Detect which cell encompasses the target text, then output its [x, y] center coordinate. 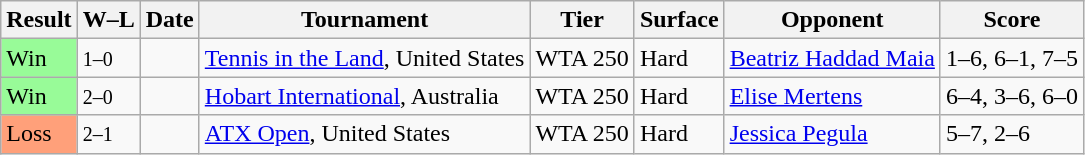
Tournament [364, 20]
2–0 [108, 96]
Date [170, 20]
Beatriz Haddad Maia [832, 58]
Opponent [832, 20]
Hobart International, Australia [364, 96]
Jessica Pegula [832, 134]
ATX Open, United States [364, 134]
Loss [39, 134]
Tennis in the Land, United States [364, 58]
Result [39, 20]
2–1 [108, 134]
Surface [679, 20]
1–6, 6–1, 7–5 [1012, 58]
Tier [582, 20]
6–4, 3–6, 6–0 [1012, 96]
1–0 [108, 58]
5–7, 2–6 [1012, 134]
Score [1012, 20]
Elise Mertens [832, 96]
W–L [108, 20]
